For the text-containing cell, return its midpoint in (x, y) coordinate format. 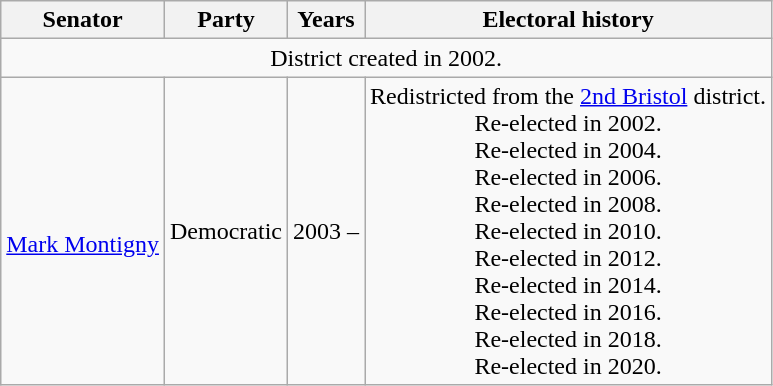
Mark Montigny (83, 231)
Senator (83, 20)
Democratic (226, 231)
Party (226, 20)
District created in 2002. (386, 58)
2003 – (326, 231)
Years (326, 20)
Electoral history (568, 20)
